Determine the [X, Y] coordinate at the center of the cell enclosing the given text.  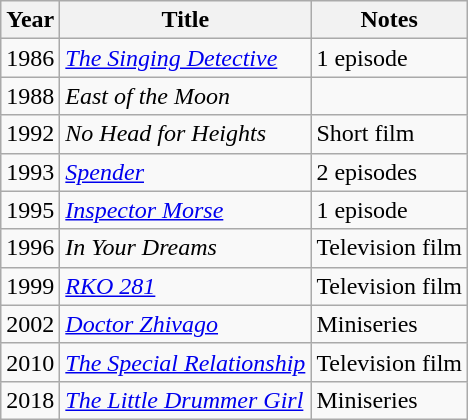
Inspector Morse [186, 210]
RKO 281 [186, 286]
1999 [30, 286]
2018 [30, 400]
Year [30, 20]
In Your Dreams [186, 248]
The Special Relationship [186, 362]
The Singing Detective [186, 58]
East of the Moon [186, 96]
The Little Drummer Girl [186, 400]
Spender [186, 172]
No Head for Heights [186, 134]
Short film [390, 134]
Title [186, 20]
2002 [30, 324]
1996 [30, 248]
1992 [30, 134]
1995 [30, 210]
Doctor Zhivago [186, 324]
1986 [30, 58]
Notes [390, 20]
1988 [30, 96]
1993 [30, 172]
2010 [30, 362]
2 episodes [390, 172]
